Identify which cell holds the provided text, then report its [X, Y] central coordinate. 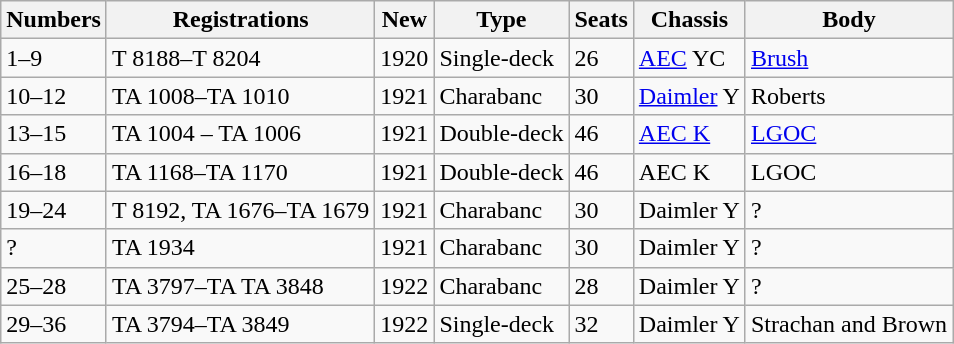
10–12 [54, 96]
25–28 [54, 286]
13–15 [54, 134]
TA 3797–TA TA 3848 [240, 286]
Body [848, 20]
Chassis [689, 20]
T 8188–T 8204 [240, 58]
16–18 [54, 172]
32 [601, 324]
1920 [404, 58]
28 [601, 286]
New [404, 20]
Registrations [240, 20]
TA 1168–TA 1170 [240, 172]
TA 3794–TA 3849 [240, 324]
Seats [601, 20]
Strachan and Brown [848, 324]
TA 1008–TA 1010 [240, 96]
TA 1934 [240, 248]
19–24 [54, 210]
AEC YC [689, 58]
Type [502, 20]
26 [601, 58]
29–36 [54, 324]
TA 1004 – TA 1006 [240, 134]
1–9 [54, 58]
Brush [848, 58]
Numbers [54, 20]
T 8192, TA 1676–TA 1679 [240, 210]
Roberts [848, 96]
